Return [X, Y] of the center of cell containing provided text 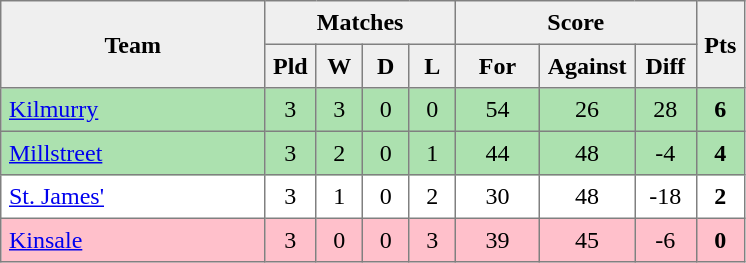
44 [497, 153]
For [497, 66]
28 [666, 110]
30 [497, 197]
Team [133, 44]
Against [586, 66]
Score [576, 23]
Pts [720, 44]
W [339, 66]
-6 [666, 240]
Pld [290, 66]
St. James' [133, 197]
Diff [666, 66]
Kilmurry [133, 110]
4 [720, 153]
-18 [666, 197]
Millstreet [133, 153]
Matches [360, 23]
6 [720, 110]
54 [497, 110]
D [385, 66]
Kinsale [133, 240]
-4 [666, 153]
39 [497, 240]
45 [586, 240]
26 [586, 110]
L [432, 66]
